Locate the cell with the specified text and output its [x, y] center coordinate. 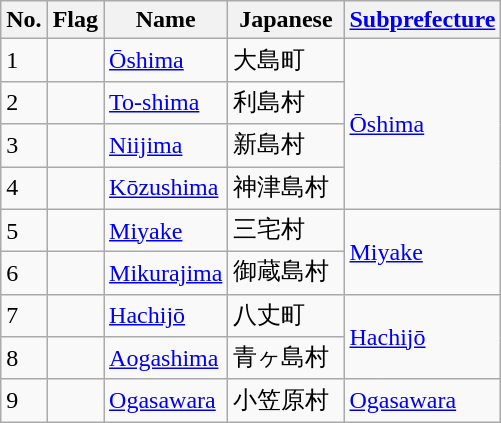
Kōzushima [166, 188]
Subprefecture [422, 20]
青ヶ島村 [286, 358]
6 [24, 274]
神津島村 [286, 188]
Flag [75, 20]
8 [24, 358]
Aogashima [166, 358]
Niijima [166, 146]
Mikurajima [166, 274]
Name [166, 20]
御蔵島村 [286, 274]
2 [24, 102]
三宅村 [286, 230]
No. [24, 20]
9 [24, 400]
新島村 [286, 146]
大島町 [286, 60]
八丈町 [286, 316]
7 [24, 316]
Japanese [286, 20]
1 [24, 60]
To-shima [166, 102]
5 [24, 230]
小笠原村 [286, 400]
利島村 [286, 102]
3 [24, 146]
4 [24, 188]
